Return (x, y) of the center of cell containing provided text 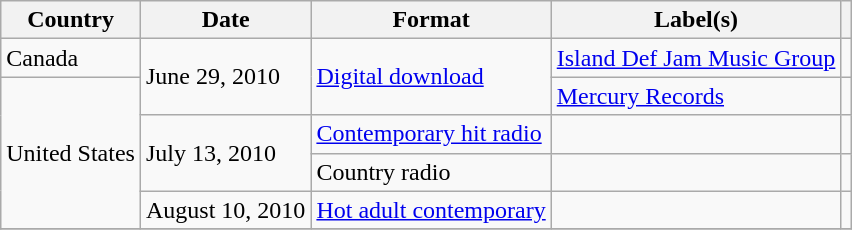
Island Def Jam Music Group (696, 58)
Label(s) (696, 20)
Hot adult contemporary (431, 210)
Date (225, 20)
June 29, 2010 (225, 77)
July 13, 2010 (225, 153)
Mercury Records (696, 96)
Format (431, 20)
Contemporary hit radio (431, 134)
August 10, 2010 (225, 210)
Country (71, 20)
Country radio (431, 172)
United States (71, 153)
Digital download (431, 77)
Canada (71, 58)
